Locate the cell with the specified text and output its (x, y) center coordinate. 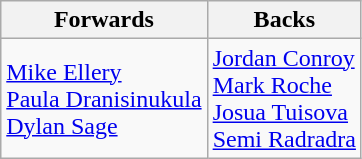
Backs (284, 20)
Mike Ellery Paula Dranisinukula Dylan Sage (104, 98)
Jordan Conroy Mark Roche Josua Tuisova Semi Radradra (284, 98)
Forwards (104, 20)
